Determine the (X, Y) coordinate at the center of the cell enclosing the given text.  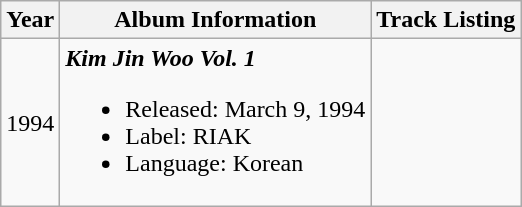
Kim Jin Woo Vol. 1Released: March 9, 1994Label: RIAKLanguage: Korean (216, 122)
Year (30, 20)
Track Listing (446, 20)
1994 (30, 122)
Album Information (216, 20)
